Locate the cell with the specified text and output its (X, Y) center coordinate. 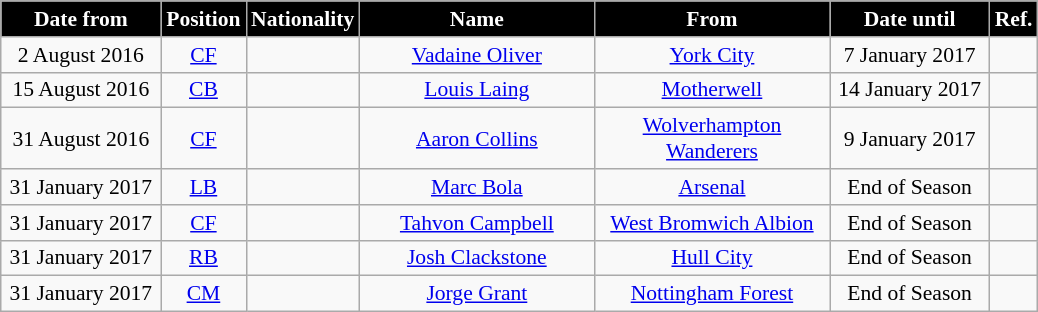
15 August 2016 (81, 90)
Position (204, 19)
CM (204, 294)
West Bromwich Albion (712, 223)
RB (204, 258)
Motherwell (712, 90)
Ref. (1014, 19)
CB (204, 90)
Hull City (712, 258)
From (712, 19)
Vadaine Oliver (476, 55)
2 August 2016 (81, 55)
7 January 2017 (910, 55)
Louis Laing (476, 90)
Aaron Collins (476, 138)
York City (712, 55)
14 January 2017 (910, 90)
Nottingham Forest (712, 294)
31 August 2016 (81, 138)
Tahvon Campbell (476, 223)
9 January 2017 (910, 138)
Name (476, 19)
Arsenal (712, 187)
Josh Clackstone (476, 258)
Date until (910, 19)
Date from (81, 19)
Marc Bola (476, 187)
Nationality (302, 19)
Wolverhampton Wanderers (712, 138)
Jorge Grant (476, 294)
LB (204, 187)
